Detect which cell encompasses the target text, then output its (x, y) center coordinate. 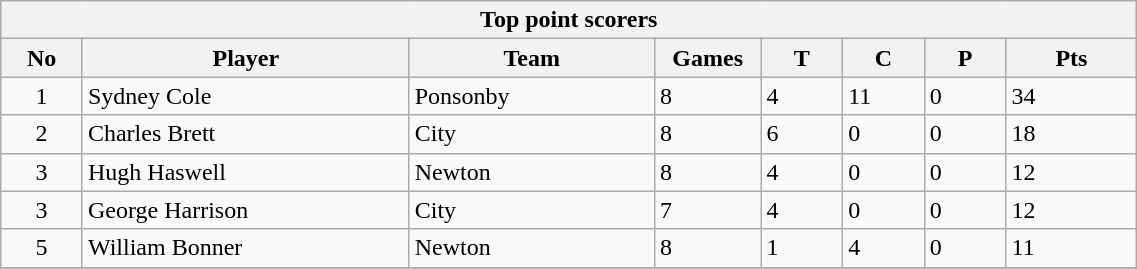
18 (1072, 134)
Ponsonby (532, 96)
Player (246, 58)
Team (532, 58)
No (42, 58)
Pts (1072, 58)
6 (802, 134)
P (965, 58)
Games (708, 58)
Top point scorers (569, 20)
7 (708, 210)
Charles Brett (246, 134)
William Bonner (246, 248)
2 (42, 134)
34 (1072, 96)
5 (42, 248)
T (802, 58)
Hugh Haswell (246, 172)
George Harrison (246, 210)
Sydney Cole (246, 96)
C (884, 58)
